From the cell containing the given text, extract its center point as [x, y] coordinate. 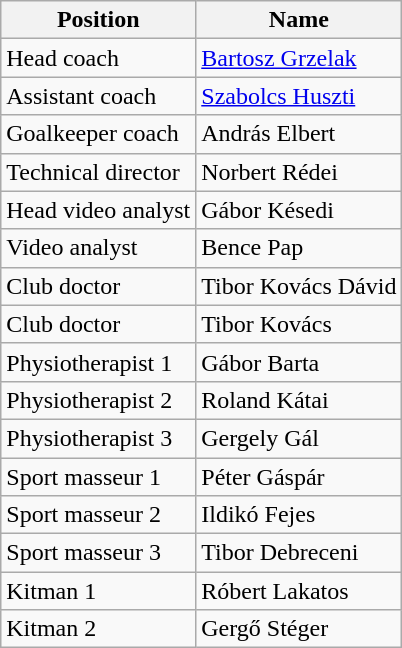
Gergő Stéger [299, 629]
Bartosz Grzelak [299, 58]
Physiotherapist 3 [98, 438]
Assistant coach [98, 96]
Name [299, 20]
Tibor Debreceni [299, 553]
Sport masseur 3 [98, 553]
Physiotherapist 1 [98, 362]
Kitman 2 [98, 629]
Róbert Lakatos [299, 591]
Physiotherapist 2 [98, 400]
András Elbert [299, 134]
Sport masseur 1 [98, 477]
Gábor Késedi [299, 210]
Roland Kátai [299, 400]
Head video analyst [98, 210]
Technical director [98, 172]
Sport masseur 2 [98, 515]
Kitman 1 [98, 591]
Goalkeeper coach [98, 134]
Gábor Barta [299, 362]
Bence Pap [299, 248]
Head coach [98, 58]
Gergely Gál [299, 438]
Szabolcs Huszti [299, 96]
Ildikó Fejes [299, 515]
Tibor Kovács Dávid [299, 286]
Video analyst [98, 248]
Tibor Kovács [299, 324]
Norbert Rédei [299, 172]
Péter Gáspár [299, 477]
Position [98, 20]
